Search for the cell housing the specified text and yield its [x, y] center coordinate. 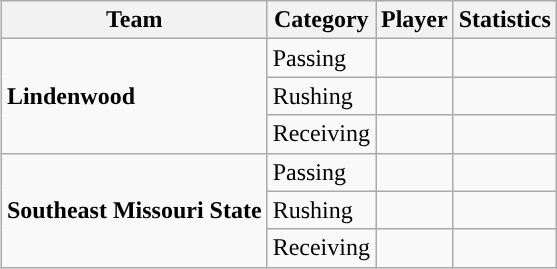
Team [134, 20]
Category [321, 20]
Statistics [504, 20]
Player [415, 20]
Lindenwood [134, 96]
Southeast Missouri State [134, 210]
